Scan for the cell matching the given text and deliver its [x, y] coordinate at center. 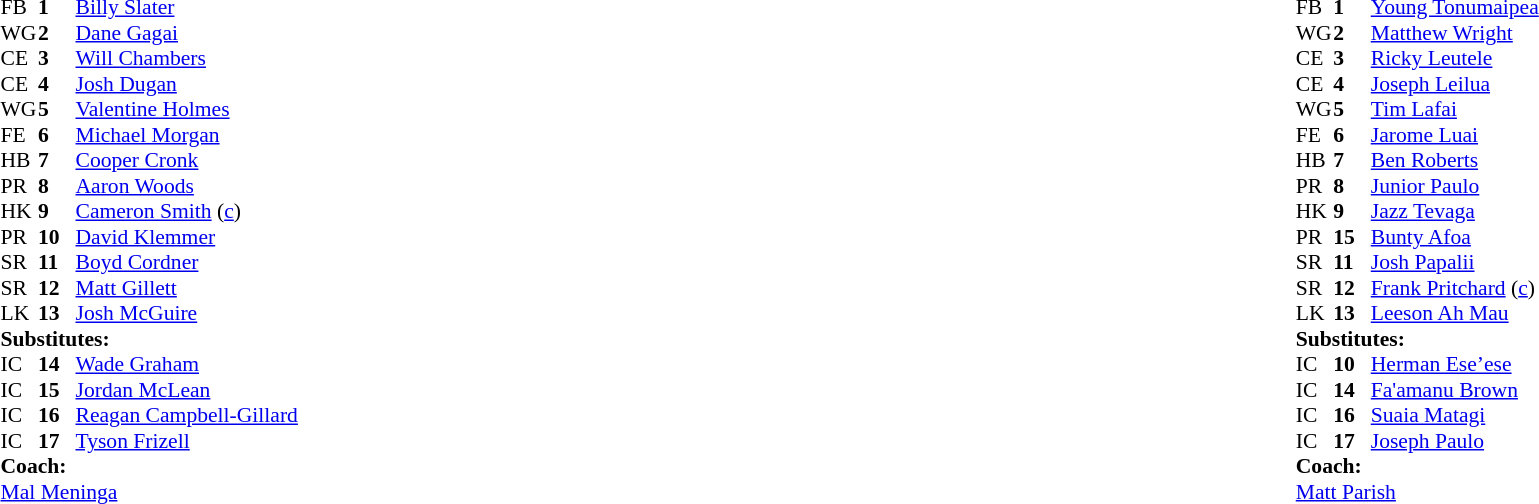
Cooper Cronk [187, 161]
Aaron Woods [187, 186]
Dane Gagai [187, 33]
Will Chambers [187, 59]
Matthew Wright [1455, 33]
Boyd Cordner [187, 263]
Junior Paulo [1455, 186]
David Klemmer [187, 237]
Josh Dugan [187, 84]
Ben Roberts [1455, 161]
Josh McGuire [187, 313]
Bunty Afoa [1455, 237]
Tyson Frizell [187, 441]
Jazz Tevaga [1455, 211]
Tim Lafai [1455, 109]
Joseph Leilua [1455, 84]
Ricky Leutele [1455, 59]
Jordan McLean [187, 390]
Fa'amanu Brown [1455, 390]
Frank Pritchard (c) [1455, 288]
Josh Papalii [1455, 263]
Michael Morgan [187, 135]
Jarome Luai [1455, 135]
Joseph Paulo [1455, 441]
Reagan Campbell-Gillard [187, 415]
Cameron Smith (c) [187, 211]
Herman Ese’ese [1455, 365]
Matt Gillett [187, 288]
Suaia Matagi [1455, 415]
Wade Graham [187, 365]
Leeson Ah Mau [1455, 313]
Valentine Holmes [187, 109]
